Extract the (X, Y) coordinate from the center of the cell holding the provided text.  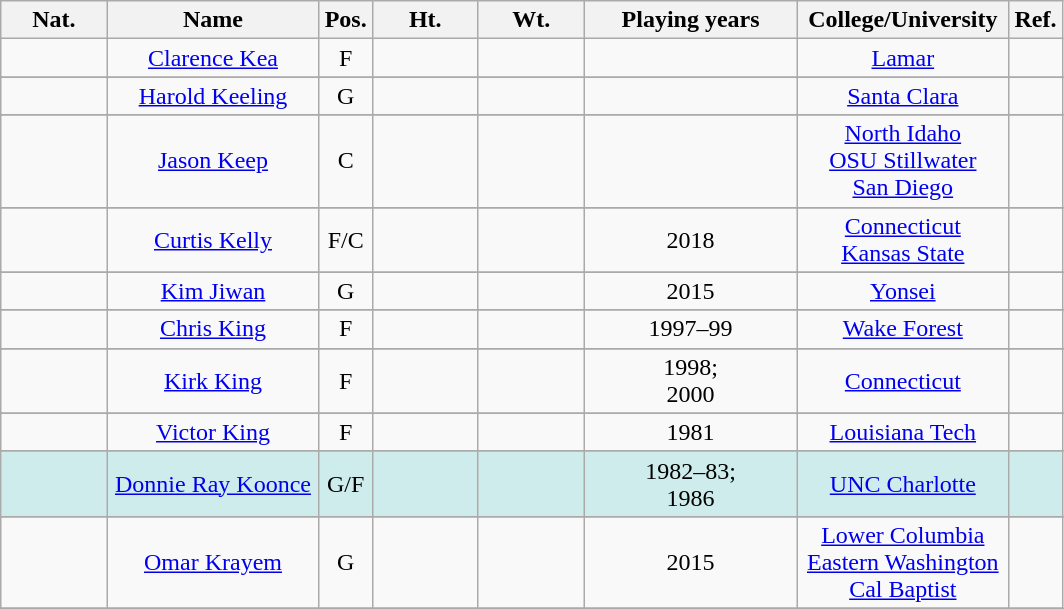
Harold Keeling (213, 96)
C (346, 161)
Kirk King (213, 380)
Wake Forest (903, 329)
2018 (690, 240)
Clarence Kea (213, 58)
Curtis Kelly (213, 240)
Name (213, 20)
Nat. (54, 20)
Louisiana Tech (903, 432)
1982–83;1986 (690, 484)
Yonsei (903, 291)
Lamar (903, 58)
Pos. (346, 20)
College/University (903, 20)
Santa Clara (903, 96)
G/F (346, 484)
Ref. (1036, 20)
Ht. (425, 20)
Wt. (531, 20)
Chris King (213, 329)
1998;2000 (690, 380)
F/C (346, 240)
North IdahoOSU StillwaterSan Diego (903, 161)
ConnecticutKansas State (903, 240)
Omar Krayem (213, 562)
Lower ColumbiaEastern WashingtonCal Baptist (903, 562)
Playing years (690, 20)
UNC Charlotte (903, 484)
Connecticut (903, 380)
Victor King (213, 432)
1997–99 (690, 329)
Kim Jiwan (213, 291)
Donnie Ray Koonce (213, 484)
Jason Keep (213, 161)
1981 (690, 432)
